Output the (X, Y) coordinate of the center of the cell containing the given text.  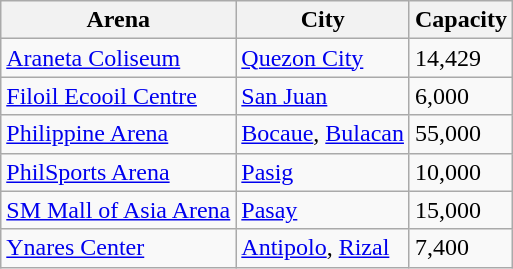
Pasay (323, 210)
6,000 (460, 96)
Bocaue, Bulacan (323, 134)
Araneta Coliseum (118, 58)
Pasig (323, 172)
15,000 (460, 210)
Arena (118, 20)
10,000 (460, 172)
Filoil Ecooil Centre (118, 96)
City (323, 20)
7,400 (460, 248)
Quezon City (323, 58)
14,429 (460, 58)
SM Mall of Asia Arena (118, 210)
Capacity (460, 20)
Philippine Arena (118, 134)
Antipolo, Rizal (323, 248)
San Juan (323, 96)
55,000 (460, 134)
PhilSports Arena (118, 172)
Ynares Center (118, 248)
